Detect which cell encompasses the target text, then output its [x, y] center coordinate. 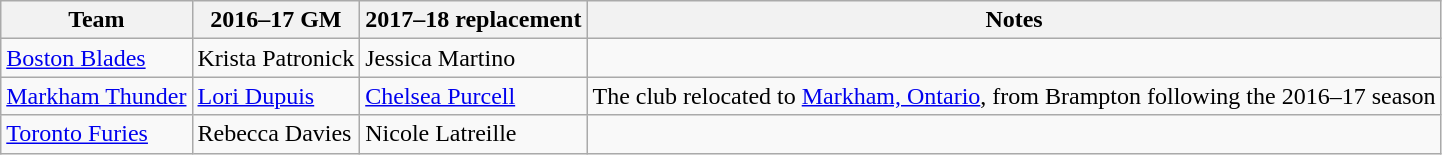
Markham Thunder [96, 96]
2017–18 replacement [474, 20]
Chelsea Purcell [474, 96]
Lori Dupuis [276, 96]
Boston Blades [96, 58]
Rebecca Davies [276, 134]
Krista Patronick [276, 58]
Notes [1014, 20]
The club relocated to Markham, Ontario, from Brampton following the 2016–17 season [1014, 96]
2016–17 GM [276, 20]
Jessica Martino [474, 58]
Nicole Latreille [474, 134]
Team [96, 20]
Toronto Furies [96, 134]
